From the cell containing the given text, extract its center point as [x, y] coordinate. 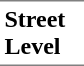
Street Level [42, 33]
